Provide the (X, Y) coordinate of the cell's center where the given text is located.  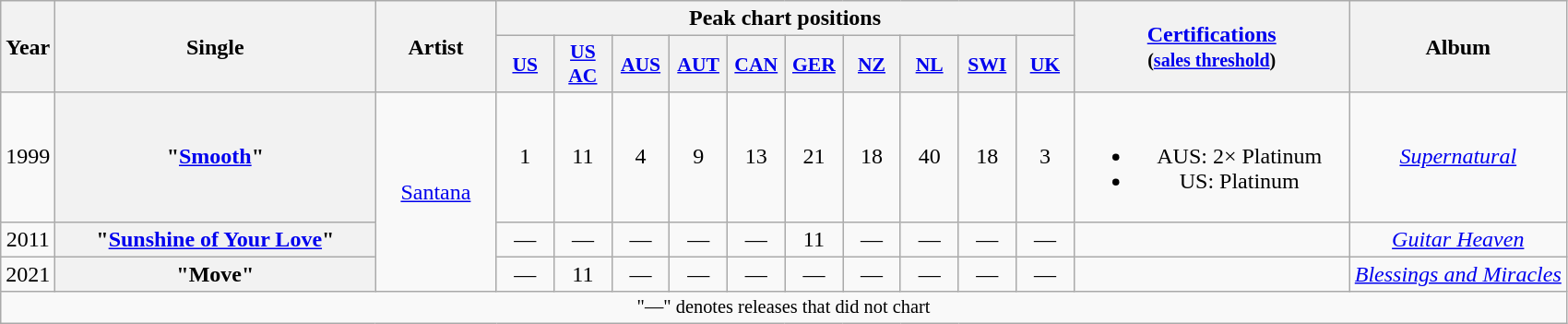
UK (1046, 65)
"Smooth" (216, 157)
2011 (28, 239)
Certifications(sales threshold) (1212, 46)
Santana (435, 192)
US AC (583, 65)
AUS (640, 65)
1 (526, 157)
21 (814, 157)
3 (1046, 157)
40 (930, 157)
Peak chart positions (785, 18)
AUT (699, 65)
NL (930, 65)
Artist (435, 46)
4 (640, 157)
9 (699, 157)
Guitar Heaven (1457, 239)
Single (216, 46)
US (526, 65)
1999 (28, 157)
"—" denotes releases that did not chart (784, 307)
Year (28, 46)
NZ (873, 65)
"Move" (216, 274)
SWI (987, 65)
CAN (756, 65)
2021 (28, 274)
AUS: 2× PlatinumUS: Platinum (1212, 157)
"Sunshine of Your Love" (216, 239)
Blessings and Miracles (1457, 274)
GER (814, 65)
Supernatural (1457, 157)
13 (756, 157)
Album (1457, 46)
